Provide the [x, y] coordinate of the cell's center where the given text is located.  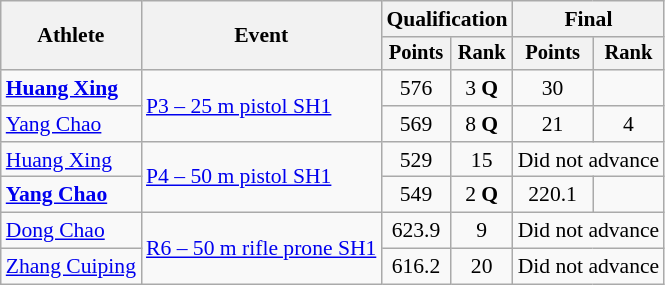
616.2 [416, 267]
20 [482, 267]
8 Q [482, 124]
3 Q [482, 88]
576 [416, 88]
623.9 [416, 231]
Event [261, 36]
Zhang Cuiping [71, 267]
15 [482, 160]
2 Q [482, 195]
Final [589, 19]
30 [553, 88]
21 [553, 124]
9 [482, 231]
Dong Chao [71, 231]
Qualification [446, 19]
R6 – 50 m rifle prone SH1 [261, 248]
P3 – 25 m pistol SH1 [261, 106]
Athlete [71, 36]
P4 – 50 m pistol SH1 [261, 178]
549 [416, 195]
569 [416, 124]
529 [416, 160]
4 [629, 124]
220.1 [553, 195]
